Identify which cell holds the provided text, then report its (X, Y) central coordinate. 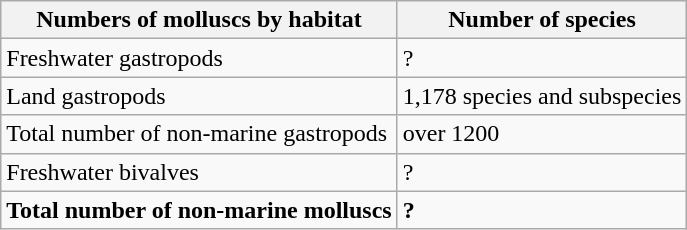
Land gastropods (199, 96)
Numbers of molluscs by habitat (199, 20)
Freshwater gastropods (199, 58)
1,178 species and subspecies (542, 96)
over 1200 (542, 134)
Total number of non-marine gastropods (199, 134)
Total number of non-marine molluscs (199, 210)
Freshwater bivalves (199, 172)
Number of species (542, 20)
